Capture the cell that displays the provided text and extract its [X, Y] central coordinate. 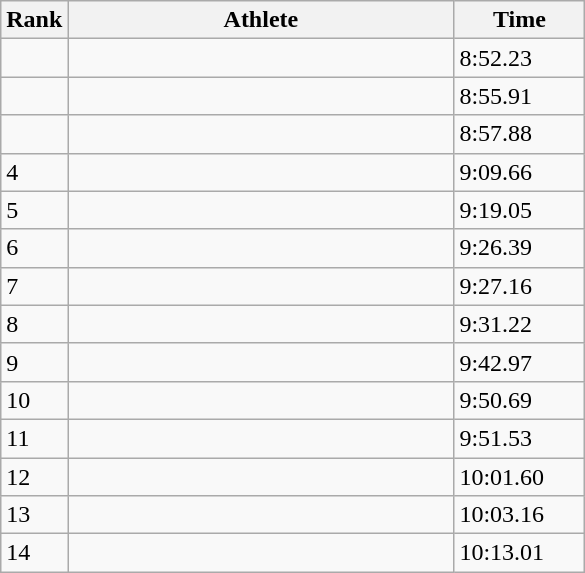
10 [34, 400]
11 [34, 438]
10:13.01 [520, 553]
9:09.66 [520, 172]
9 [34, 362]
Time [520, 20]
13 [34, 515]
9:51.53 [520, 438]
7 [34, 286]
5 [34, 210]
10:01.60 [520, 477]
6 [34, 248]
9:42.97 [520, 362]
Athlete [261, 20]
4 [34, 172]
8 [34, 324]
9:27.16 [520, 286]
Rank [34, 20]
9:26.39 [520, 248]
9:19.05 [520, 210]
9:50.69 [520, 400]
8:55.91 [520, 96]
10:03.16 [520, 515]
12 [34, 477]
9:31.22 [520, 324]
14 [34, 553]
8:52.23 [520, 58]
8:57.88 [520, 134]
